From the cell containing the given text, extract its center point as (x, y) coordinate. 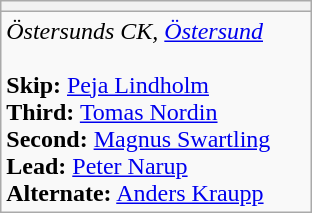
Östersunds CK, ÖstersundSkip: Peja Lindholm Third: Tomas Nordin Second: Magnus Swartling Lead: Peter Narup Alternate: Anders Kraupp (156, 112)
